For the text-containing cell, return its midpoint in (X, Y) coordinate format. 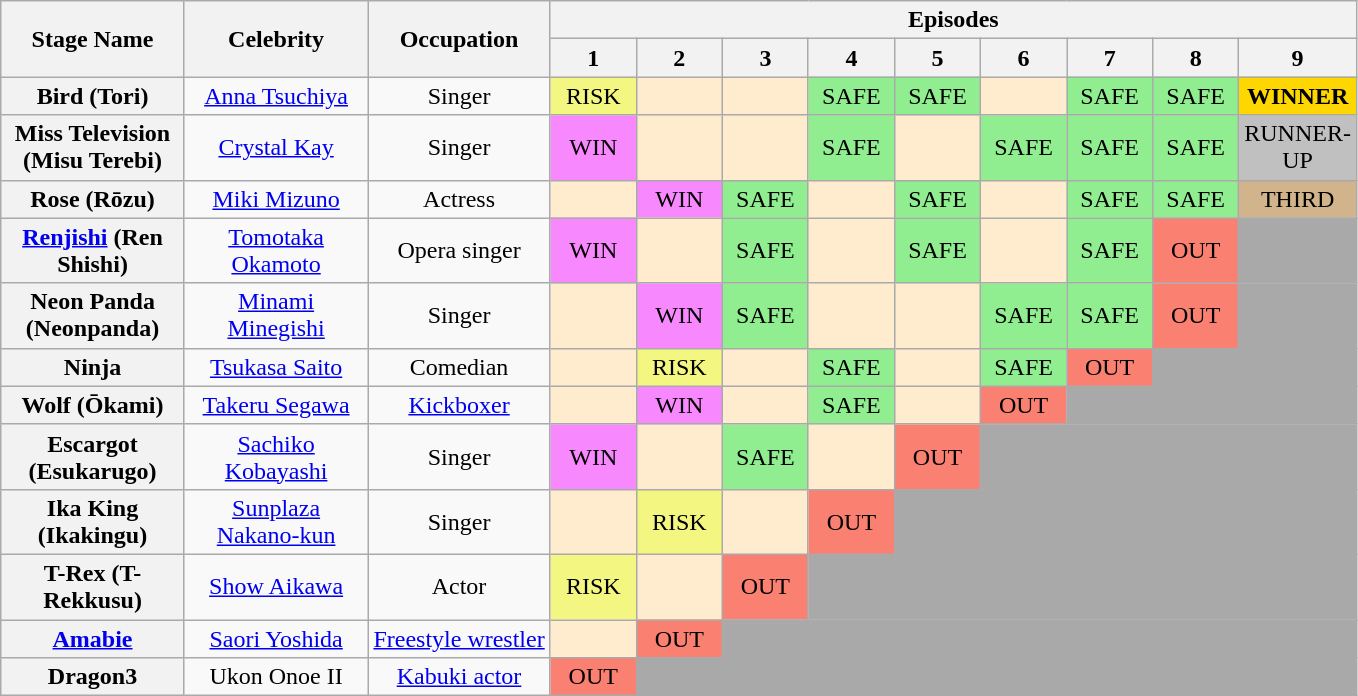
6 (1024, 58)
Escargot (Esukarugo) (93, 456)
Stage Name (93, 39)
Crystal Kay (276, 148)
Kabuki actor (459, 677)
Dragon3 (93, 677)
Freestyle wrestler (459, 639)
Sachiko Kobayashi (276, 456)
Miss Television (Misu Terebi) (93, 148)
Occupation (459, 39)
Minami Minegishi (276, 316)
9 (1298, 58)
Show Aikawa (276, 586)
Renjishi (Ren Shishi) (93, 250)
4 (851, 58)
THIRD (1298, 199)
7 (1110, 58)
Ika King (Ikakingu) (93, 522)
Ukon Onoe II (276, 677)
5 (937, 58)
Tsukasa Saito (276, 367)
T-Rex (T-Rekkusu) (93, 586)
Actor (459, 586)
RUNNER-UP (1298, 148)
Wolf (Ōkami) (93, 405)
Actress (459, 199)
Rose (Rōzu) (93, 199)
Amabie (93, 639)
Miki Mizuno (276, 199)
3 (765, 58)
Takeru Segawa (276, 405)
Ninja (93, 367)
Saori Yoshida (276, 639)
Tomotaka Okamoto (276, 250)
Sunplaza Nakano-kun (276, 522)
Bird (Tori) (93, 96)
1 (593, 58)
2 (679, 58)
8 (1196, 58)
Celebrity (276, 39)
Comedian (459, 367)
Kickboxer (459, 405)
Neon Panda (Neonpanda) (93, 316)
WINNER (1298, 96)
Opera singer (459, 250)
Episodes (953, 20)
Anna Tsuchiya (276, 96)
